Identify which cell holds the provided text, then report its [x, y] central coordinate. 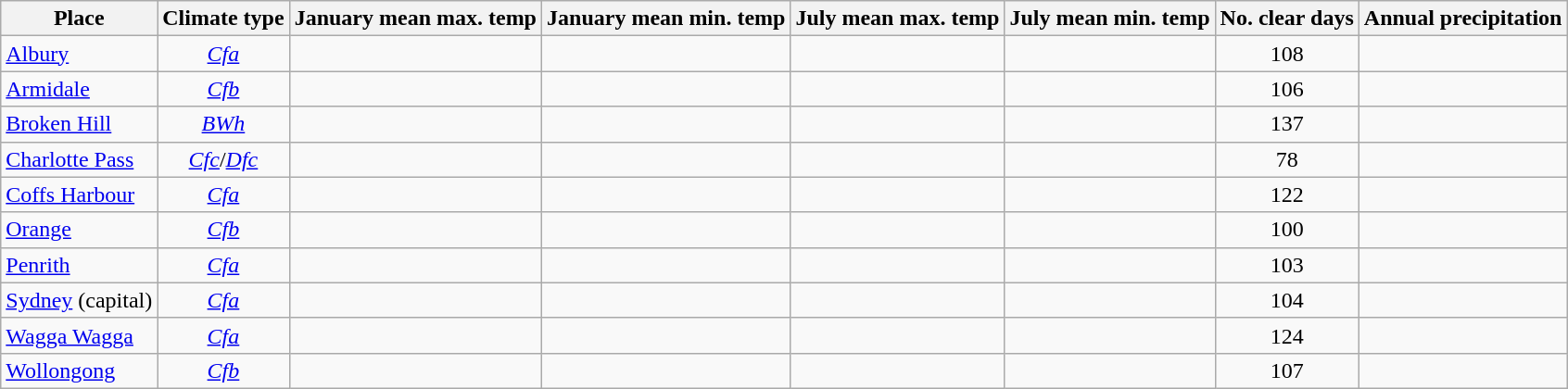
Wollongong [80, 370]
137 [1286, 124]
Climate type [223, 19]
Orange [80, 230]
103 [1286, 265]
107 [1286, 370]
122 [1286, 194]
Coffs Harbour [80, 194]
78 [1286, 159]
Charlotte Pass [80, 159]
124 [1286, 335]
Wagga Wagga [80, 335]
January mean min. temp [666, 19]
108 [1286, 54]
BWh [223, 124]
No. clear days [1286, 19]
104 [1286, 300]
January mean max. temp [415, 19]
Sydney (capital) [80, 300]
Armidale [80, 89]
Annual precipitation [1462, 19]
Cfc/Dfc [223, 159]
Albury [80, 54]
Place [80, 19]
Broken Hill [80, 124]
July mean max. temp [897, 19]
Penrith [80, 265]
July mean min. temp [1110, 19]
106 [1286, 89]
100 [1286, 230]
